Extract the [X, Y] coordinate from the center of the cell holding the provided text.  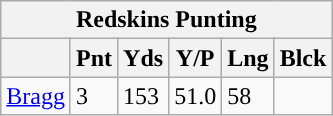
58 [248, 96]
Pnt [94, 58]
Y/P [196, 58]
Lng [248, 58]
Yds [144, 58]
Bragg [36, 96]
Blck [303, 58]
3 [94, 96]
51.0 [196, 96]
Redskins Punting [166, 20]
153 [144, 96]
